Return (x, y) of the center of cell containing provided text 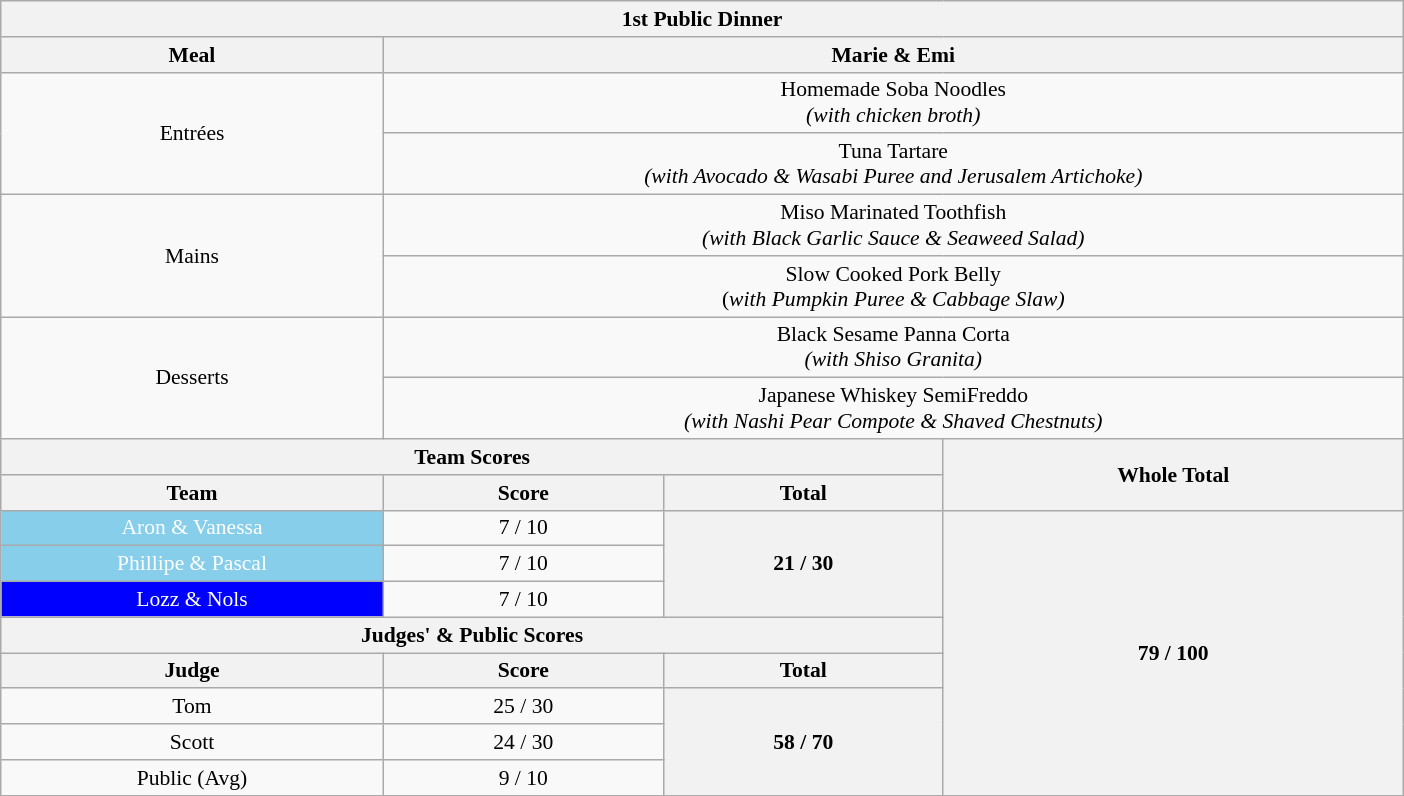
Mains (192, 256)
Judge (192, 671)
Miso Marinated Toothfish(with Black Garlic Sauce & Seaweed Salad) (893, 226)
Judges' & Public Scores (472, 635)
Entrées (192, 133)
Lozz & Nols (192, 600)
79 / 100 (1173, 652)
Public (Avg) (192, 778)
Homemade Soba Noodles(with chicken broth) (893, 102)
58 / 70 (803, 742)
Tuna Tartare(with Avocado & Wasabi Puree and Jerusalem Artichoke) (893, 164)
Team Scores (472, 457)
Aron & Vanessa (192, 528)
21 / 30 (803, 564)
Japanese Whiskey SemiFreddo(with Nashi Pear Compote & Shaved Chestnuts) (893, 408)
24 / 30 (523, 742)
Team (192, 493)
Slow Cooked Pork Belly(with Pumpkin Puree & Cabbage Slaw) (893, 286)
Whole Total (1173, 474)
Meal (192, 55)
9 / 10 (523, 778)
Tom (192, 707)
Black Sesame Panna Corta(with Shiso Granita) (893, 348)
Marie & Emi (893, 55)
Scott (192, 742)
Desserts (192, 378)
Phillipe & Pascal (192, 564)
25 / 30 (523, 707)
1st Public Dinner (702, 19)
